From the cell containing the given text, extract its center point as (X, Y) coordinate. 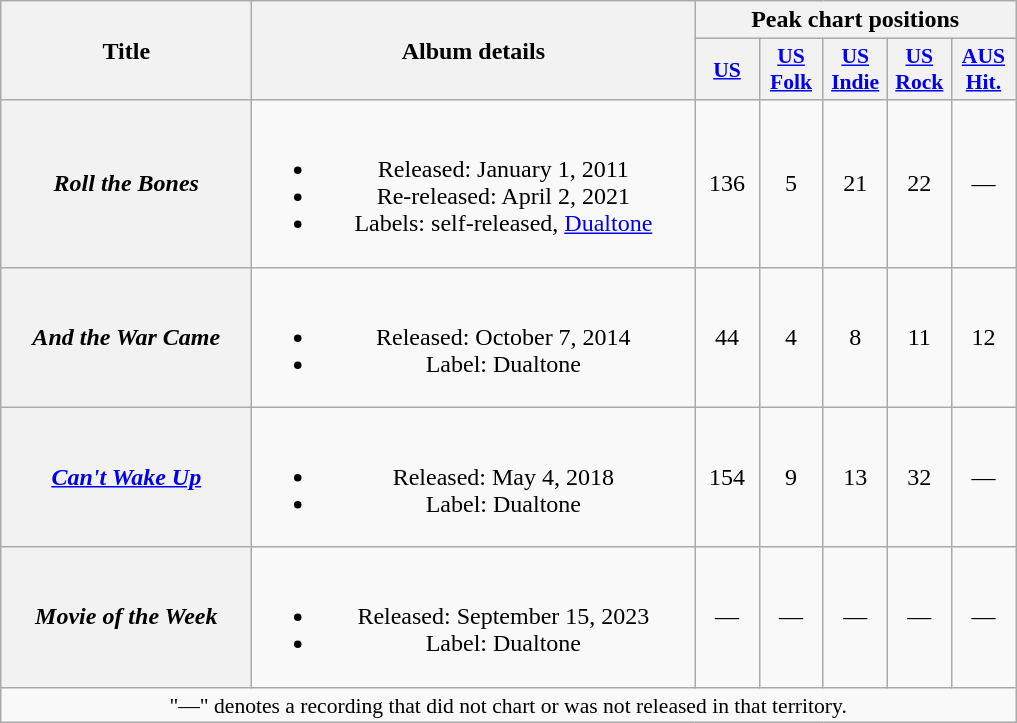
Peak chart positions (856, 20)
USRock (919, 70)
AUSHit. (983, 70)
Album details (474, 50)
136 (727, 184)
21 (855, 184)
And the War Came (126, 337)
44 (727, 337)
32 (919, 477)
Released: January 1, 2011Re-released: April 2, 2021Labels: self-released, Dualtone (474, 184)
Released: October 7, 2014Label: Dualtone (474, 337)
12 (983, 337)
Roll the Bones (126, 184)
154 (727, 477)
4 (791, 337)
"—" denotes a recording that did not chart or was not released in that territory. (508, 705)
US Indie (855, 70)
22 (919, 184)
8 (855, 337)
Movie of the Week (126, 617)
5 (791, 184)
13 (855, 477)
Released: September 15, 2023Label: Dualtone (474, 617)
Can't Wake Up (126, 477)
Title (126, 50)
Released: May 4, 2018Label: Dualtone (474, 477)
US (727, 70)
USFolk (791, 70)
9 (791, 477)
11 (919, 337)
